For the text-containing cell, return its midpoint in [X, Y] coordinate format. 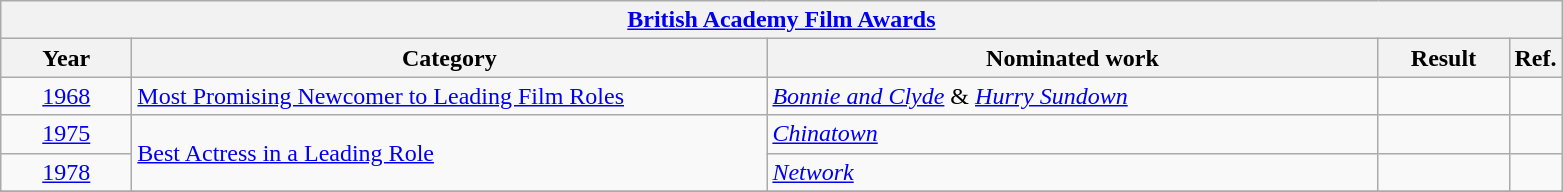
Best Actress in a Leading Role [450, 153]
Category [450, 58]
Chinatown [1072, 134]
Bonnie and Clyde & Hurry Sundown [1072, 96]
Network [1072, 172]
1968 [66, 96]
Year [66, 58]
Result [1444, 58]
Nominated work [1072, 58]
Most Promising Newcomer to Leading Film Roles [450, 96]
1978 [66, 172]
1975 [66, 134]
Ref. [1536, 58]
British Academy Film Awards [782, 20]
